Extract the (X, Y) coordinate from the center of the cell holding the provided text.  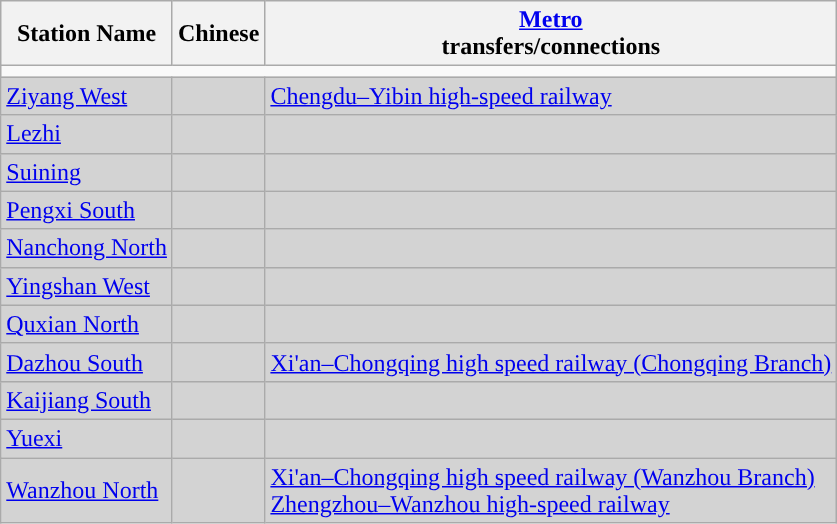
Metrotransfers/connections (551, 34)
Nanchong North (87, 248)
Ziyang West (87, 96)
Lezhi (87, 134)
Wanzhou North (87, 490)
Yingshan West (87, 286)
Kaijiang South (87, 400)
Chengdu–Yibin high-speed railway (551, 96)
Station Name (87, 34)
Yuexi (87, 438)
Pengxi South (87, 210)
Quxian North (87, 324)
Xi'an–Chongqing high speed railway (Wanzhou Branch)Zhengzhou–Wanzhou high-speed railway (551, 490)
Dazhou South (87, 362)
Xi'an–Chongqing high speed railway (Chongqing Branch) (551, 362)
Chinese (218, 34)
Suining (87, 172)
